Provide the (x, y) coordinate of the cell's center where the given text is located.  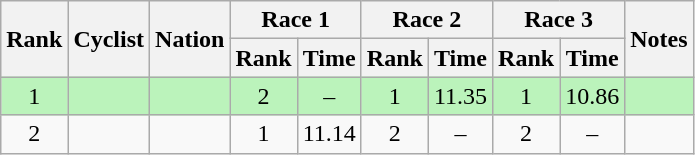
Cyclist (109, 39)
Nation (190, 39)
Notes (659, 39)
10.86 (592, 96)
11.14 (329, 134)
11.35 (460, 96)
Race 2 (426, 20)
Race 3 (559, 20)
Race 1 (296, 20)
